Return the (X, Y) coordinate for the center point of the cell that contains the specified text.  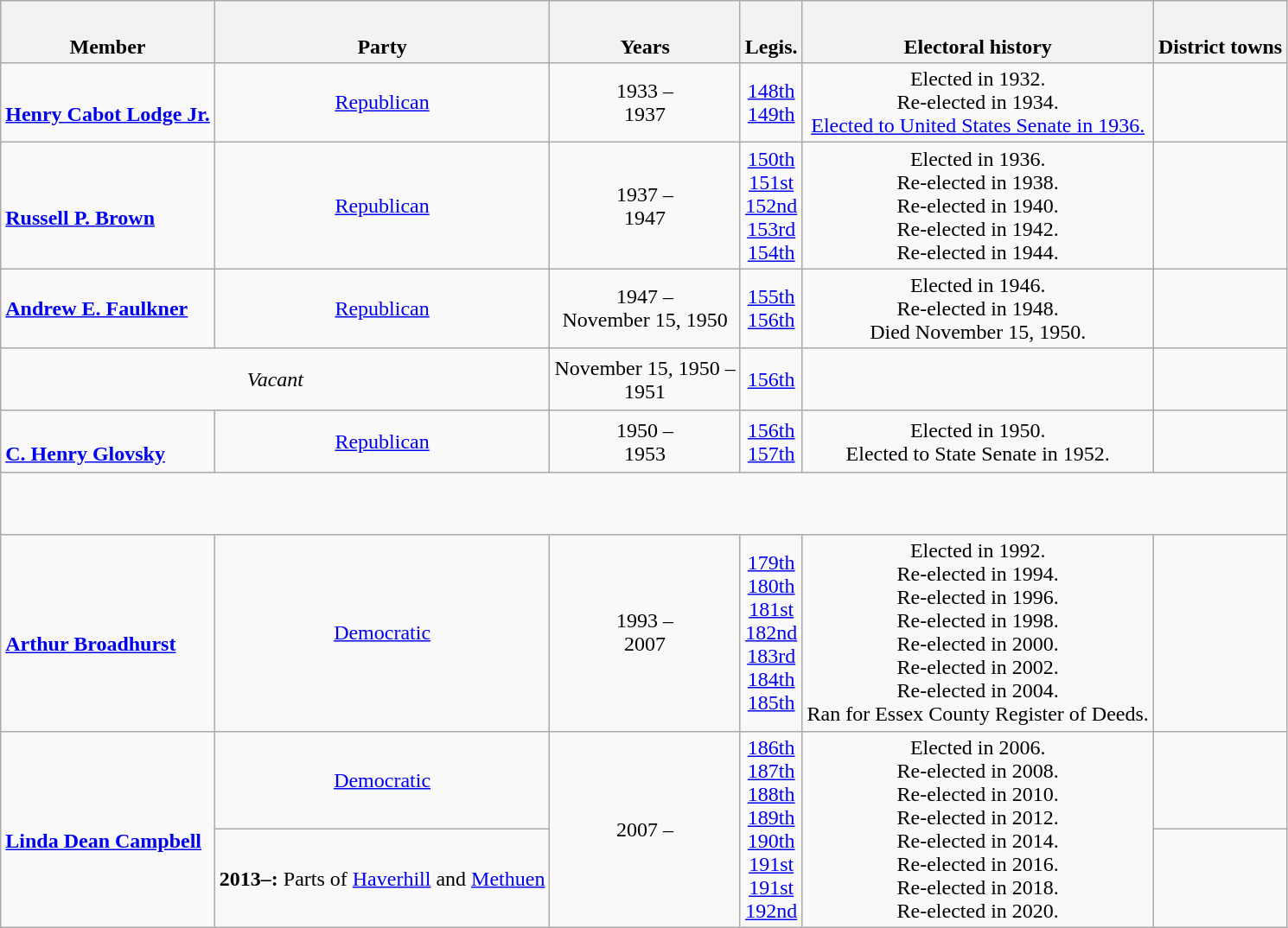
Elected in 2006.Re-elected in 2008.Re-elected in 2010.Re-elected in 2012.Re-elected in 2014.Re-elected in 2016.Re-elected in 2018.Re-elected in 2020. (978, 829)
2007 – (645, 829)
156th157th (771, 442)
2013–: Parts of Haverhill and Methuen (382, 879)
1933 –1937 (645, 103)
Electoral history (978, 32)
1947 –November 15, 1950 (645, 308)
1950 –1953 (645, 442)
1993 –2007 (645, 632)
186th187th188th189th190th191st191st192nd (771, 829)
Linda Dean Campbell (108, 829)
Member (108, 32)
Andrew E. Faulkner (108, 308)
Arthur Broadhurst (108, 632)
Years (645, 32)
Vacant (275, 379)
Russell P. Brown (108, 206)
155th156th (771, 308)
Elected in 1946.Re-elected in 1948.Died November 15, 1950. (978, 308)
C. Henry Glovsky (108, 442)
Party (382, 32)
Elected in 1936.Re-elected in 1938.Re-elected in 1940.Re-elected in 1942.Re-elected in 1944. (978, 206)
156th (771, 379)
Elected in 1932.Re-elected in 1934.Elected to United States Senate in 1936. (978, 103)
Legis. (771, 32)
District towns (1220, 32)
Henry Cabot Lodge Jr. (108, 103)
Elected in 1950.Elected to State Senate in 1952. (978, 442)
150th151st152nd153rd154th (771, 206)
1937 –1947 (645, 206)
148th149th (771, 103)
179th180th181st182nd183rd184th185th (771, 632)
November 15, 1950 –1951 (645, 379)
